Provide the [x, y] coordinate of the cell's center where the given text is located.  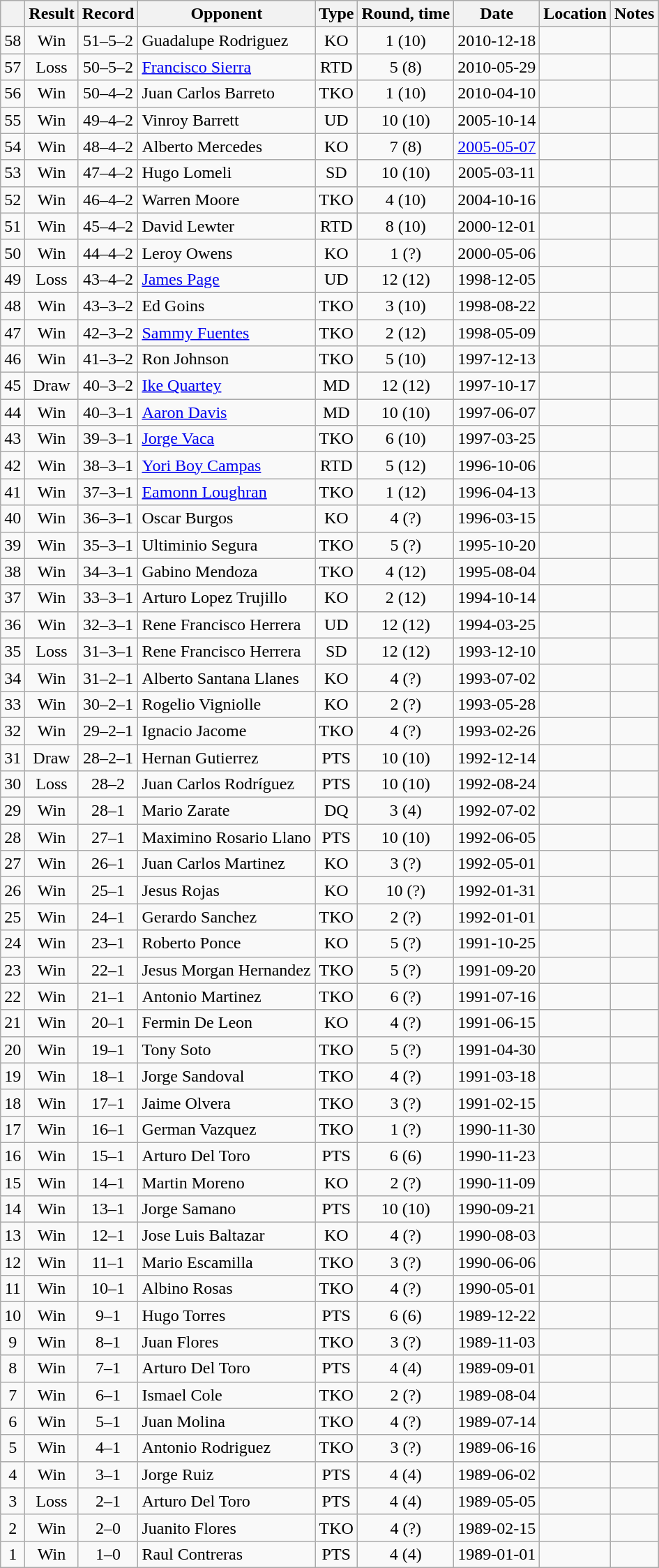
1993-12-10 [497, 651]
33–3–1 [108, 598]
40–3–1 [108, 412]
Arturo Lopez Trujillo [227, 598]
38–3–1 [108, 465]
Jaime Olvera [227, 1103]
1997-03-25 [497, 439]
21–1 [108, 996]
1989-11-03 [497, 1342]
1997-10-17 [497, 386]
1996-04-13 [497, 492]
Juanito Flores [227, 1528]
18–1 [108, 1076]
4–1 [108, 1448]
8 [13, 1368]
Aaron Davis [227, 412]
Jesus Rojas [227, 890]
29–2–1 [108, 731]
42–3–2 [108, 333]
1 (12) [406, 492]
1992-05-01 [497, 864]
7–1 [108, 1368]
16–1 [108, 1129]
28–2–1 [108, 757]
48–4–2 [108, 147]
1991-04-30 [497, 1050]
48 [13, 306]
31–2–1 [108, 678]
Hernan Gutierrez [227, 757]
Francisco Sierra [227, 67]
47–4–2 [108, 173]
1991-03-18 [497, 1076]
1989-06-16 [497, 1448]
44–4–2 [108, 253]
7 [13, 1395]
2010-05-29 [497, 67]
Jesus Morgan Hernandez [227, 970]
55 [13, 120]
Leroy Owens [227, 253]
51 [13, 226]
37–3–1 [108, 492]
9 [13, 1342]
40–3–2 [108, 386]
31 [13, 757]
1989-05-05 [497, 1501]
38 [13, 572]
1989-02-15 [497, 1528]
25 [13, 917]
32 [13, 731]
1990-11-30 [497, 1129]
35 [13, 651]
Mario Escamilla [227, 1262]
33 [13, 704]
20–1 [108, 1023]
32–3–1 [108, 625]
1989-09-01 [497, 1368]
1998-08-22 [497, 306]
29 [13, 811]
1992-07-02 [497, 811]
1991-07-16 [497, 996]
13–1 [108, 1209]
Albino Rosas [227, 1289]
Raul Contreras [227, 1554]
23 [13, 970]
2–0 [108, 1528]
26–1 [108, 864]
12 [13, 1262]
1995-10-20 [497, 545]
1997-06-07 [497, 412]
1996-10-06 [497, 465]
5 [13, 1448]
1990-09-21 [497, 1209]
Ike Quartey [227, 386]
1991-06-15 [497, 1023]
1989-08-04 [497, 1395]
5 (12) [406, 465]
Martin Moreno [227, 1183]
5–1 [108, 1421]
Jorge Vaca [227, 439]
15 [13, 1183]
3 [13, 1501]
1998-12-05 [497, 279]
16 [13, 1156]
18 [13, 1103]
11 [13, 1289]
7 (8) [406, 147]
24 [13, 943]
1991-02-15 [497, 1103]
Jorge Ruiz [227, 1474]
43–4–2 [108, 279]
Result [52, 14]
Date [497, 14]
Roberto Ponce [227, 943]
3 (4) [406, 811]
40 [13, 518]
34 [13, 678]
46 [13, 359]
1992-06-05 [497, 837]
9–1 [108, 1315]
Rogelio Vigniolle [227, 704]
47 [13, 333]
Guadalupe Rodriguez [227, 40]
Juan Flores [227, 1342]
Maximino Rosario Llano [227, 837]
51–5–2 [108, 40]
2005-10-14 [497, 120]
Opponent [227, 14]
1989-06-02 [497, 1474]
4 [13, 1474]
Location [575, 14]
2000-05-06 [497, 253]
5 (10) [406, 359]
Hugo Lomeli [227, 173]
1990-08-03 [497, 1236]
Mario Zarate [227, 811]
2000-12-01 [497, 226]
Fermin De Leon [227, 1023]
1995-08-04 [497, 572]
49 [13, 279]
2005-05-07 [497, 147]
20 [13, 1050]
German Vazquez [227, 1129]
36–3–1 [108, 518]
17 [13, 1129]
Type [336, 14]
1992-08-24 [497, 784]
5 (8) [406, 67]
54 [13, 147]
1990-11-09 [497, 1183]
3 (10) [406, 306]
14–1 [108, 1183]
41–3–2 [108, 359]
27 [13, 864]
37 [13, 598]
1992-01-01 [497, 917]
David Lewter [227, 226]
2010-04-10 [497, 94]
12–1 [108, 1236]
45–4–2 [108, 226]
43–3–2 [108, 306]
11–1 [108, 1262]
Record [108, 14]
26 [13, 890]
2–1 [108, 1501]
1989-01-01 [497, 1554]
50–5–2 [108, 67]
DQ [336, 811]
1997-12-13 [497, 359]
2004-10-16 [497, 200]
13 [13, 1236]
6 (10) [406, 439]
Juan Carlos Martinez [227, 864]
10 [13, 1315]
8 (10) [406, 226]
Warren Moore [227, 200]
24–1 [108, 917]
35–3–1 [108, 545]
4 (10) [406, 200]
Antonio Rodriguez [227, 1448]
31–3–1 [108, 651]
19–1 [108, 1050]
36 [13, 625]
1993-02-26 [497, 731]
14 [13, 1209]
Tony Soto [227, 1050]
Notes [634, 14]
1989-12-22 [497, 1315]
Ultiminio Segura [227, 545]
Jose Luis Baltazar [227, 1236]
3–1 [108, 1474]
James Page [227, 279]
4 (12) [406, 572]
22 [13, 996]
21 [13, 1023]
1998-05-09 [497, 333]
46–4–2 [108, 200]
28 [13, 837]
6–1 [108, 1395]
6 [13, 1421]
1991-10-25 [497, 943]
Eamonn Loughran [227, 492]
58 [13, 40]
Jorge Samano [227, 1209]
34–3–1 [108, 572]
1990-05-01 [497, 1289]
19 [13, 1076]
Alberto Santana Llanes [227, 678]
1993-05-28 [497, 704]
30 [13, 784]
Vinroy Barrett [227, 120]
50 [13, 253]
17–1 [108, 1103]
1–0 [108, 1554]
Gerardo Sanchez [227, 917]
41 [13, 492]
1992-01-31 [497, 890]
8–1 [108, 1342]
1990-06-06 [497, 1262]
Jorge Sandoval [227, 1076]
53 [13, 173]
1991-09-20 [497, 970]
Yori Boy Campas [227, 465]
45 [13, 386]
10 (?) [406, 890]
1996-03-15 [497, 518]
42 [13, 465]
Ed Goins [227, 306]
Ismael Cole [227, 1395]
Gabino Mendoza [227, 572]
2005-03-11 [497, 173]
28–2 [108, 784]
Round, time [406, 14]
1 [13, 1554]
Ron Johnson [227, 359]
Hugo Torres [227, 1315]
39 [13, 545]
44 [13, 412]
2010-12-18 [497, 40]
50–4–2 [108, 94]
23–1 [108, 943]
1994-10-14 [497, 598]
27–1 [108, 837]
1992-12-14 [497, 757]
39–3–1 [108, 439]
52 [13, 200]
28–1 [108, 811]
2 [13, 1528]
Juan Carlos Rodríguez [227, 784]
10–1 [108, 1289]
57 [13, 67]
Juan Carlos Barreto [227, 94]
6 (?) [406, 996]
Antonio Martinez [227, 996]
30–2–1 [108, 704]
22–1 [108, 970]
1989-07-14 [497, 1421]
1993-07-02 [497, 678]
Juan Molina [227, 1421]
Sammy Fuentes [227, 333]
56 [13, 94]
15–1 [108, 1156]
Oscar Burgos [227, 518]
Alberto Mercedes [227, 147]
49–4–2 [108, 120]
25–1 [108, 890]
43 [13, 439]
1990-11-23 [497, 1156]
Ignacio Jacome [227, 731]
1994-03-25 [497, 625]
